Identify which cell holds the provided text, then report its [x, y] central coordinate. 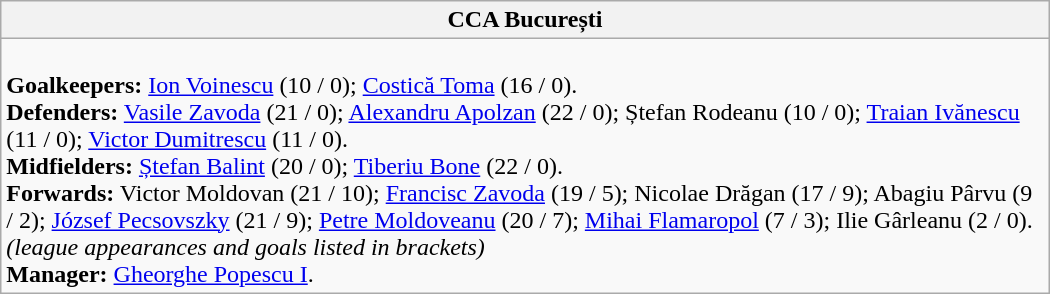
CCA București [525, 20]
